For the text-containing cell, return its midpoint in [X, Y] coordinate format. 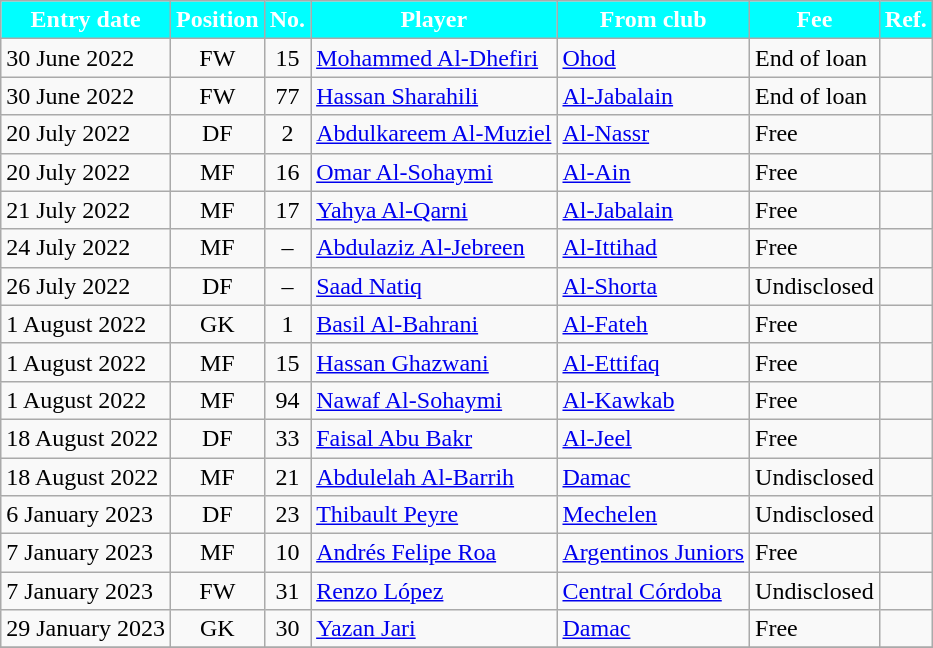
Andrés Felipe Roa [434, 553]
Entry date [86, 20]
Ref. [906, 20]
Hassan Sharahili [434, 96]
Abdulkareem Al-Muziel [434, 134]
24 July 2022 [86, 248]
21 July 2022 [86, 210]
Basil Al-Bahrani [434, 324]
Abdulelah Al-Barrih [434, 477]
33 [287, 438]
Mechelen [654, 515]
Al-Jeel [654, 438]
Hassan Ghazwani [434, 362]
No. [287, 20]
Fee [815, 20]
Yahya Al-Qarni [434, 210]
Al-Fateh [654, 324]
77 [287, 96]
Mohammed Al-Dhefiri [434, 58]
17 [287, 210]
26 July 2022 [86, 286]
Position [217, 20]
Al-Ain [654, 172]
21 [287, 477]
Central Córdoba [654, 591]
2 [287, 134]
Yazan Jari [434, 629]
Al-Shorta [654, 286]
31 [287, 591]
Player [434, 20]
Omar Al-Sohaymi [434, 172]
Abdulaziz Al-Jebreen [434, 248]
Renzo López [434, 591]
Al-Kawkab [654, 400]
94 [287, 400]
29 January 2023 [86, 629]
From club [654, 20]
6 January 2023 [86, 515]
Ohod [654, 58]
Al-Nassr [654, 134]
Argentinos Juniors [654, 553]
16 [287, 172]
Nawaf Al-Sohaymi [434, 400]
23 [287, 515]
Faisal Abu Bakr [434, 438]
Saad Natiq [434, 286]
Al-Ettifaq [654, 362]
10 [287, 553]
1 [287, 324]
30 [287, 629]
Al-Ittihad [654, 248]
Thibault Peyre [434, 515]
